Find where the given text appears and provide that cell's center as [x, y] coordinate. 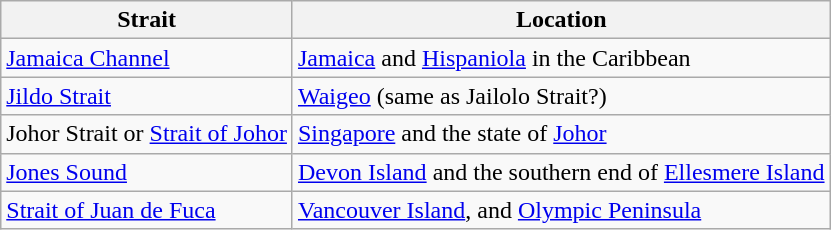
Jones Sound [147, 172]
Singapore and the state of Johor [561, 134]
Waigeo (same as Jailolo Strait?) [561, 96]
Strait [147, 20]
Location [561, 20]
Jamaica Channel [147, 58]
Vancouver Island, and Olympic Peninsula [561, 210]
Johor Strait or Strait of Johor [147, 134]
Devon Island and the southern end of Ellesmere Island [561, 172]
Jildo Strait [147, 96]
Strait of Juan de Fuca [147, 210]
Jamaica and Hispaniola in the Caribbean [561, 58]
